For the text-containing cell, return its midpoint in [x, y] coordinate format. 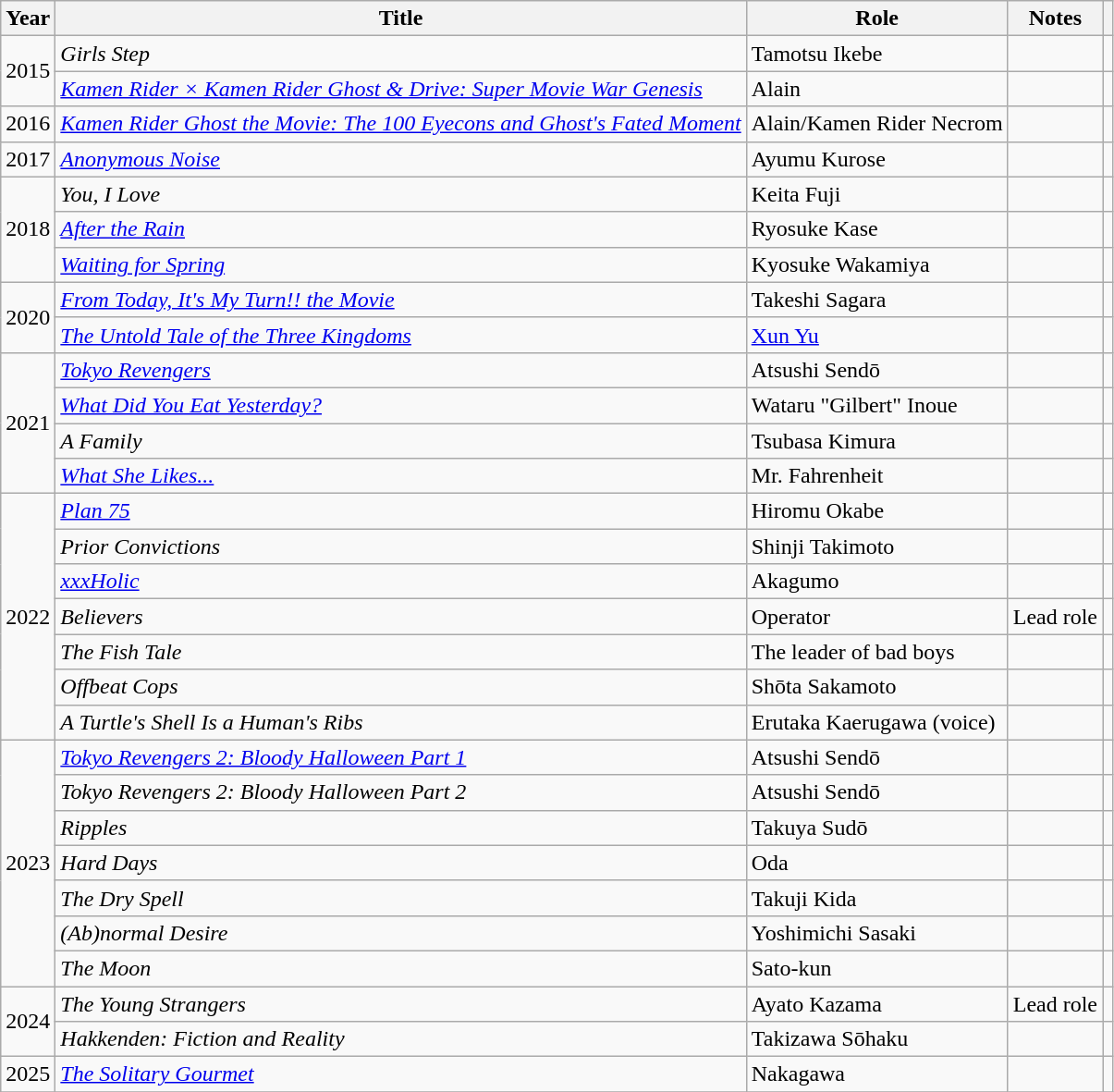
Waiting for Spring [401, 264]
(Ab)normal Desire [401, 933]
The Solitary Gourmet [401, 1074]
Tokyo Revengers 2: Bloody Halloween Part 2 [401, 792]
2015 [28, 71]
xxxHolic [401, 582]
Title [401, 18]
Ayumu Kurose [876, 159]
From Today, It's My Turn!! the Movie [401, 300]
2017 [28, 159]
Plan 75 [401, 511]
Takuya Sudō [876, 828]
Kamen Rider Ghost the Movie: The 100 Eyecons and Ghost's Fated Moment [401, 124]
The leader of bad boys [876, 652]
The Moon [401, 968]
Sato-kun [876, 968]
Alain [876, 89]
Takeshi Sagara [876, 300]
What She Likes... [401, 476]
Notes [1055, 18]
Operator [876, 617]
The Untold Tale of the Three Kingdoms [401, 335]
Tamotsu Ikebe [876, 54]
2018 [28, 229]
Hakkenden: Fiction and Reality [401, 1039]
Ryosuke Kase [876, 229]
Wataru "Gilbert" Inoue [876, 405]
Anonymous Noise [401, 159]
Girls Step [401, 54]
2024 [28, 1021]
The Young Strangers [401, 1003]
Yoshimichi Sasaki [876, 933]
Tsubasa Kimura [876, 441]
Shinji Takimoto [876, 546]
2023 [28, 863]
Alain/Kamen Rider Necrom [876, 124]
The Dry Spell [401, 898]
Prior Convictions [401, 546]
Tokyo Revengers [401, 370]
What Did You Eat Yesterday? [401, 405]
2022 [28, 617]
Xun Yu [876, 335]
A Turtle's Shell Is a Human's Ribs [401, 722]
After the Rain [401, 229]
A Family [401, 441]
Nakagawa [876, 1074]
Role [876, 18]
2021 [28, 423]
Takizawa Sōhaku [876, 1039]
Oda [876, 863]
Offbeat Cops [401, 687]
Year [28, 18]
Ripples [401, 828]
Shōta Sakamoto [876, 687]
2020 [28, 317]
Akagumo [876, 582]
2016 [28, 124]
Kamen Rider × Kamen Rider Ghost & Drive: Super Movie War Genesis [401, 89]
Erutaka Kaerugawa (voice) [876, 722]
You, I Love [401, 194]
Takuji Kida [876, 898]
Tokyo Revengers 2: Bloody Halloween Part 1 [401, 757]
Keita Fuji [876, 194]
Hiromu Okabe [876, 511]
Believers [401, 617]
Kyosuke Wakamiya [876, 264]
2025 [28, 1074]
Hard Days [401, 863]
Ayato Kazama [876, 1003]
The Fish Tale [401, 652]
Mr. Fahrenheit [876, 476]
